Capture the cell that displays the provided text and extract its (x, y) central coordinate. 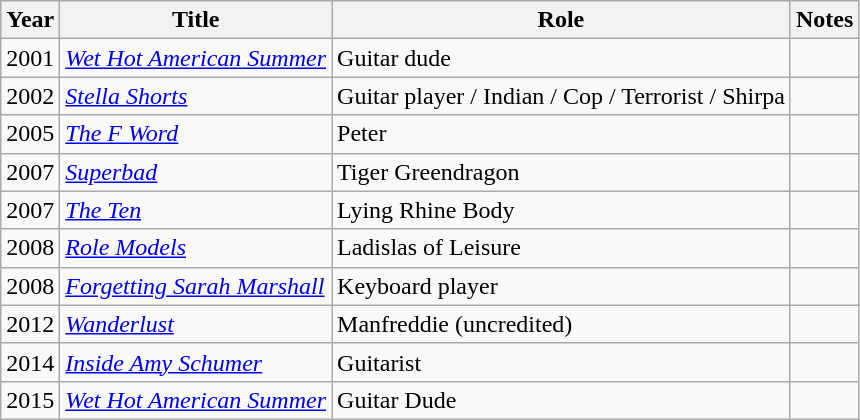
Keyboard player (562, 286)
2015 (30, 400)
Guitar dude (562, 58)
Peter (562, 134)
Year (30, 20)
2002 (30, 96)
Lying Rhine Body (562, 210)
Guitar Dude (562, 400)
Tiger Greendragon (562, 172)
2014 (30, 362)
Guitarist (562, 362)
Notes (824, 20)
Superbad (196, 172)
2005 (30, 134)
Guitar player / Indian / Cop / Terrorist / Shirpa (562, 96)
Title (196, 20)
Inside Amy Schumer (196, 362)
Wanderlust (196, 324)
Role (562, 20)
2001 (30, 58)
The Ten (196, 210)
Role Models (196, 248)
The F Word (196, 134)
Manfreddie (uncredited) (562, 324)
Forgetting Sarah Marshall (196, 286)
Stella Shorts (196, 96)
Ladislas of Leisure (562, 248)
2012 (30, 324)
